From the cell containing the given text, extract its center point as [x, y] coordinate. 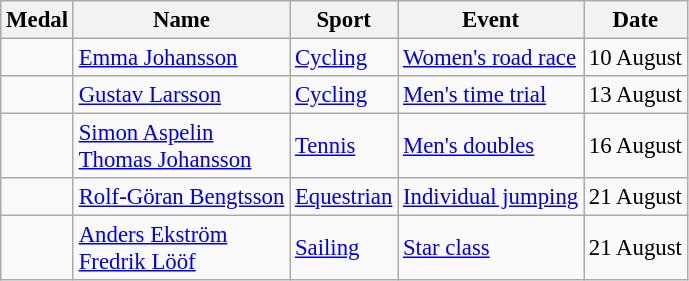
Rolf-Göran Bengtsson [181, 197]
10 August [636, 58]
Star class [491, 248]
Women's road race [491, 58]
Event [491, 20]
Tennis [344, 146]
Simon AspelinThomas Johansson [181, 146]
Anders EkströmFredrik Lööf [181, 248]
Sailing [344, 248]
16 August [636, 146]
13 August [636, 95]
Name [181, 20]
Men's time trial [491, 95]
Gustav Larsson [181, 95]
Emma Johansson [181, 58]
Medal [38, 20]
Date [636, 20]
Sport [344, 20]
Equestrian [344, 197]
Men's doubles [491, 146]
Individual jumping [491, 197]
